Extract the (x, y) coordinate from the center of the cell holding the provided text.  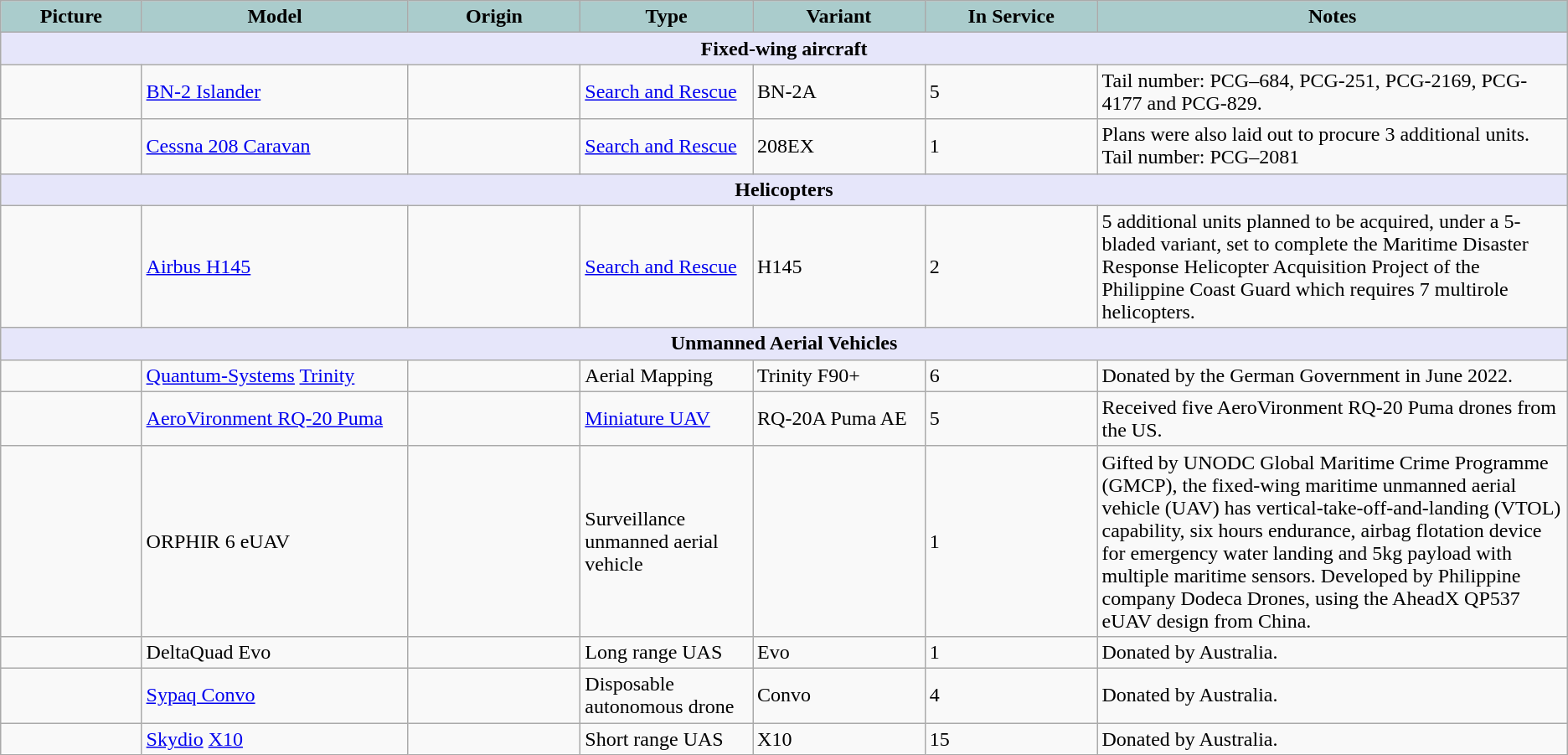
H145 (839, 266)
DeltaQuad Evo (275, 652)
BN-2 Islander (275, 92)
Skydio X10 (275, 738)
X10 (839, 738)
Notes (1332, 17)
Tail number: PCG–684, PCG-251, PCG-2169, PCG-4177 and PCG-829. (1332, 92)
Picture (71, 17)
In Service (1011, 17)
Variant (839, 17)
Type (667, 17)
Model (275, 17)
Trinity F90+ (839, 375)
Origin (494, 17)
Helicopters (784, 189)
Long range UAS (667, 652)
Airbus H145 (275, 266)
AeroVironment RQ-20 Puma (275, 419)
Plans were also laid out to procure 3 additional units.Tail number: PCG–2081 (1332, 146)
Donated by the German Government in June 2022. (1332, 375)
ORPHIR 6 eUAV (275, 541)
Unmanned Aerial Vehicles (784, 344)
6 (1011, 375)
Quantum-Systems Trinity (275, 375)
208EX (839, 146)
Aerial Mapping (667, 375)
BN-2A (839, 92)
Cessna 208 Caravan (275, 146)
2 (1011, 266)
Evo (839, 652)
Miniature UAV (667, 419)
Disposable autonomous drone (667, 696)
Received five AeroVironment RQ-20 Puma drones from the US. (1332, 419)
Short range UAS (667, 738)
RQ-20A Puma AE (839, 419)
Surveillance unmanned aerial vehicle (667, 541)
15 (1011, 738)
Fixed-wing aircraft (784, 49)
4 (1011, 696)
Sypaq Convo (275, 696)
Convo (839, 696)
